Extract the [X, Y] coordinate from the center of the cell holding the provided text.  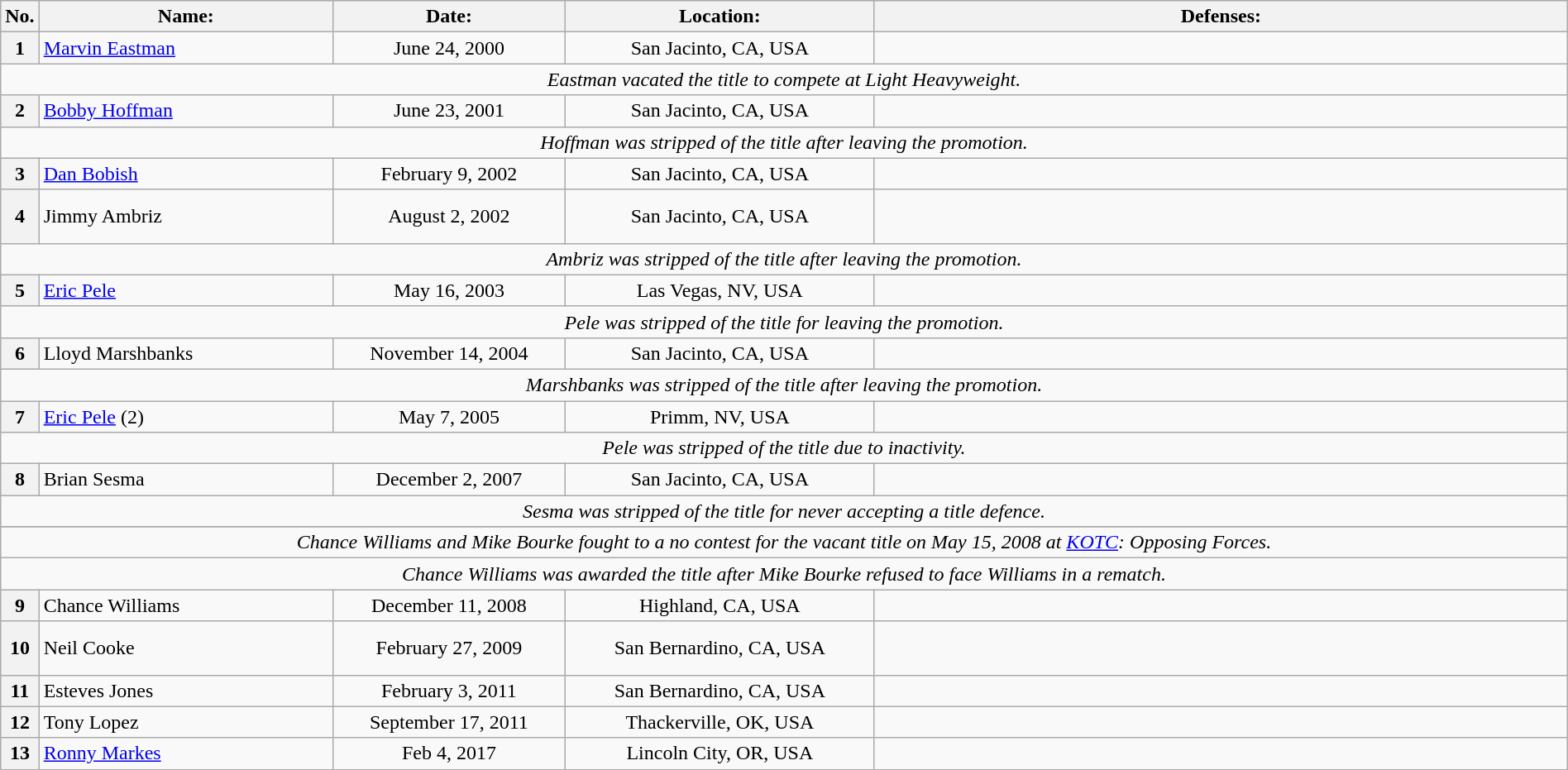
Marvin Eastman [185, 48]
2 [20, 111]
June 23, 2001 [450, 111]
No. [20, 17]
Date: [450, 17]
November 14, 2004 [450, 353]
Esteves Jones [185, 691]
Hoffman was stripped of the title after leaving the promotion. [784, 142]
Thackerville, OK, USA [719, 722]
Tony Lopez [185, 722]
Primm, NV, USA [719, 416]
Brian Sesma [185, 480]
Location: [719, 17]
December 2, 2007 [450, 480]
5 [20, 290]
12 [20, 722]
Pele was stripped of the title for leaving the promotion. [784, 322]
Marshbanks was stripped of the title after leaving the promotion. [784, 385]
Eastman vacated the title to compete at Light Heavyweight. [784, 79]
May 16, 2003 [450, 290]
Feb 4, 2017 [450, 753]
Jimmy Ambriz [185, 217]
Chance Williams was awarded the title after Mike Bourke refused to face Williams in a rematch. [784, 574]
Bobby Hoffman [185, 111]
February 27, 2009 [450, 648]
February 9, 2002 [450, 174]
10 [20, 648]
August 2, 2002 [450, 217]
Lincoln City, OR, USA [719, 753]
7 [20, 416]
Chance Williams [185, 605]
Highland, CA, USA [719, 605]
Ambriz was stripped of the title after leaving the promotion. [784, 259]
Chance Williams and Mike Bourke fought to a no contest for the vacant title on May 15, 2008 at KOTC: Opposing Forces. [784, 543]
Name: [185, 17]
6 [20, 353]
Eric Pele (2) [185, 416]
Neil Cooke [185, 648]
Eric Pele [185, 290]
September 17, 2011 [450, 722]
Las Vegas, NV, USA [719, 290]
Sesma was stripped of the title for never accepting a title defence. [784, 511]
8 [20, 480]
February 3, 2011 [450, 691]
1 [20, 48]
11 [20, 691]
13 [20, 753]
Defenses: [1221, 17]
December 11, 2008 [450, 605]
Ronny Markes [185, 753]
4 [20, 217]
9 [20, 605]
3 [20, 174]
Lloyd Marshbanks [185, 353]
May 7, 2005 [450, 416]
June 24, 2000 [450, 48]
Pele was stripped of the title due to inactivity. [784, 448]
Dan Bobish [185, 174]
